Scan for the cell matching the given text and deliver its [x, y] coordinate at center. 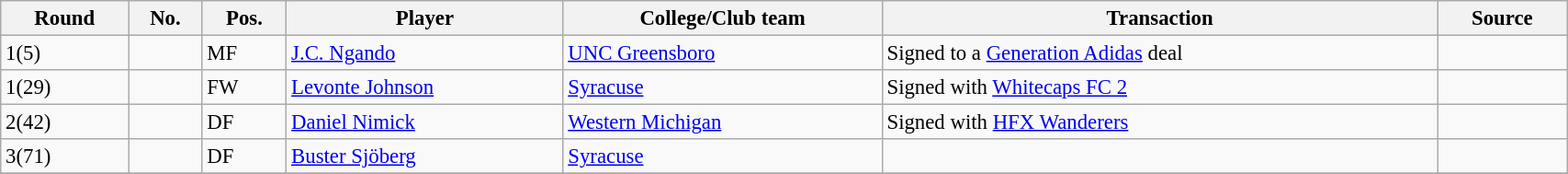
Levonte Johnson [424, 87]
Source [1503, 18]
FW [244, 87]
Signed with Whitecaps FC 2 [1159, 87]
Round [64, 18]
3(71) [64, 157]
Western Michigan [722, 122]
Signed with HFX Wanderers [1159, 122]
1(5) [64, 53]
Buster Sjöberg [424, 157]
College/Club team [722, 18]
No. [165, 18]
J.C. Ngando [424, 53]
Transaction [1159, 18]
Signed to a Generation Adidas deal [1159, 53]
MF [244, 53]
1(29) [64, 87]
Pos. [244, 18]
2(42) [64, 122]
UNC Greensboro [722, 53]
Daniel Nimick [424, 122]
Player [424, 18]
